Output the [x, y] coordinate of the center of the cell containing the given text.  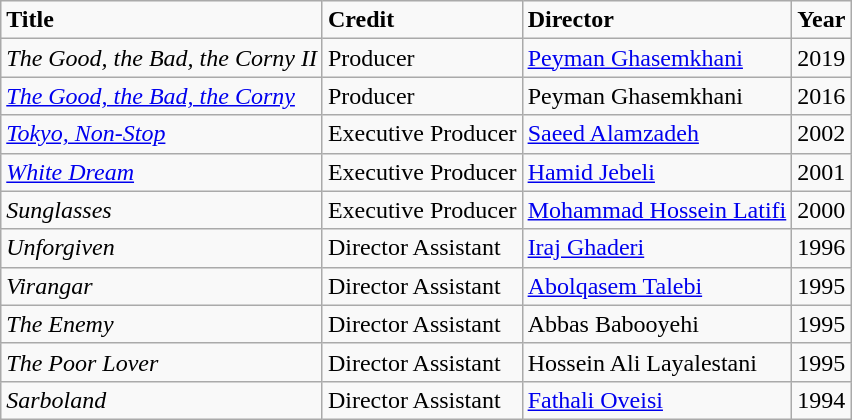
1996 [822, 248]
Mohammad Hossein Latifi [657, 210]
Director [657, 20]
2000 [822, 210]
The Poor Lover [162, 362]
Saeed Alamzadeh [657, 134]
The Good, the Bad, the Corny [162, 96]
Abbas Babooyehi [657, 324]
2001 [822, 172]
1994 [822, 400]
2016 [822, 96]
Year [822, 20]
Fathali Oveisi [657, 400]
Hossein Ali Layalestani [657, 362]
2019 [822, 58]
The Good, the Bad, the Corny II [162, 58]
Unforgiven [162, 248]
‌White Dream [162, 172]
Sarboland [162, 400]
Title [162, 20]
Hamid Jebeli [657, 172]
Iraj Ghaderi [657, 248]
The Enemy [162, 324]
Tokyo, Non-Stop [162, 134]
Virangar [162, 286]
Abolqasem Talebi [657, 286]
Credit [422, 20]
2002 [822, 134]
Sunglasses [162, 210]
